Detect which cell encompasses the target text, then output its (X, Y) center coordinate. 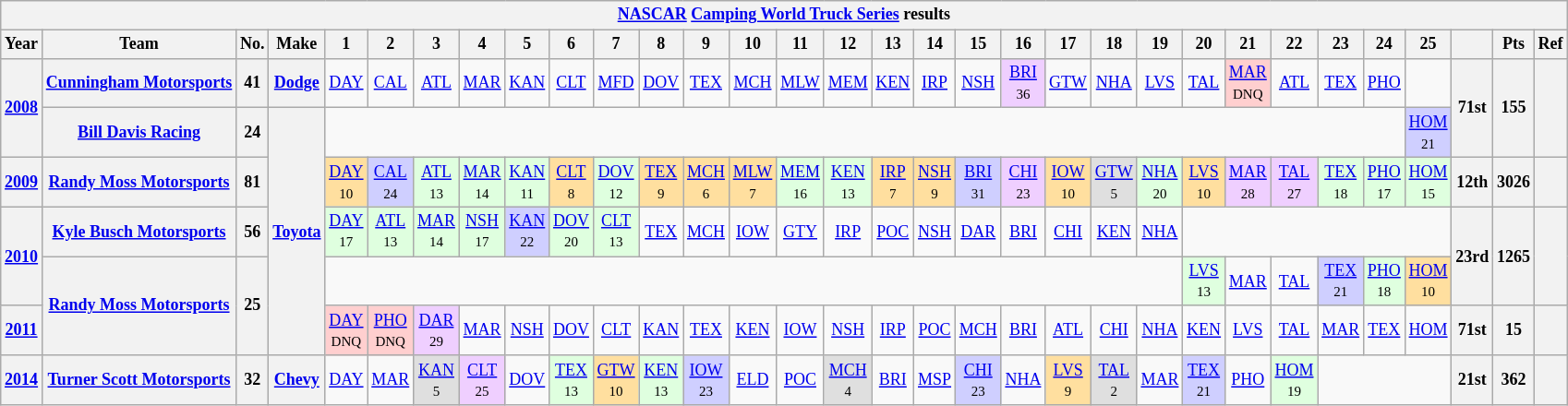
MCH4 (848, 380)
6 (572, 44)
KAN5 (437, 380)
DAYDNQ (346, 330)
IRP7 (893, 182)
5 (527, 44)
MLW (801, 83)
Pts (1514, 44)
13 (893, 44)
DAR29 (437, 330)
2014 (22, 380)
2 (391, 44)
MEM16 (801, 182)
56 (253, 232)
Make (297, 44)
8 (661, 44)
9 (706, 44)
Turner Scott Motorsports (139, 380)
GTW5 (1114, 182)
PHO18 (1385, 281)
MSP (935, 380)
Team (139, 44)
12 (848, 44)
TAL27 (1295, 182)
23 (1341, 44)
PHO17 (1385, 182)
ELD (752, 380)
GTW10 (616, 380)
HOM (1428, 330)
HOM19 (1295, 380)
TEX18 (1341, 182)
14 (935, 44)
CAL (391, 83)
81 (253, 182)
1 (346, 44)
11 (801, 44)
HOM21 (1428, 133)
19 (1160, 44)
3026 (1514, 182)
2008 (22, 107)
2009 (22, 182)
16 (1023, 44)
No. (253, 44)
23rd (1472, 257)
Year (22, 44)
18 (1114, 44)
IOW10 (1068, 182)
LVS10 (1204, 182)
2010 (22, 257)
MARDNQ (1248, 83)
LVS13 (1204, 281)
PHODNQ (391, 330)
NASCAR Camping World Truck Series results (784, 15)
Cunningham Motorsports (139, 83)
CAL24 (391, 182)
BRI36 (1023, 83)
21 (1248, 44)
LVS9 (1068, 380)
Ref (1550, 44)
KAN22 (527, 232)
TAL2 (1114, 380)
DOV12 (616, 182)
2011 (22, 330)
CLT8 (572, 182)
CLT13 (616, 232)
4 (482, 44)
KAN11 (527, 182)
Bill Davis Racing (139, 133)
GTY (801, 232)
10 (752, 44)
MLW7 (752, 182)
Toyota (297, 232)
32 (253, 380)
TEX13 (572, 380)
DAR (978, 232)
1265 (1514, 257)
TEX9 (661, 182)
362 (1514, 380)
BRI31 (978, 182)
NSH9 (935, 182)
IOW23 (706, 380)
Dodge (297, 83)
DOV20 (572, 232)
DAY17 (346, 232)
GTW (1068, 83)
MCH6 (706, 182)
41 (253, 83)
MAR28 (1248, 182)
12th (1472, 182)
HOM10 (1428, 281)
3 (437, 44)
Chevy (297, 380)
Kyle Busch Motorsports (139, 232)
21st (1472, 380)
NSH17 (482, 232)
HOM15 (1428, 182)
NHA20 (1160, 182)
7 (616, 44)
22 (1295, 44)
MFD (616, 83)
20 (1204, 44)
17 (1068, 44)
155 (1514, 107)
CLT25 (482, 380)
DAY10 (346, 182)
MEM (848, 83)
